Return the (X, Y) coordinate for the center point of the cell that contains the specified text.  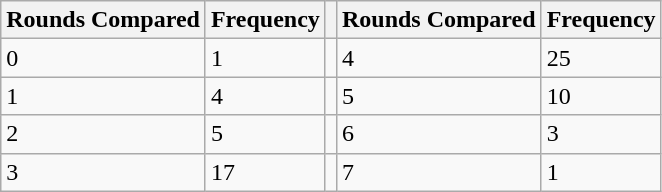
10 (601, 96)
7 (438, 172)
2 (104, 134)
0 (104, 58)
6 (438, 134)
17 (265, 172)
25 (601, 58)
